Locate the cell with the specified text and output its [x, y] center coordinate. 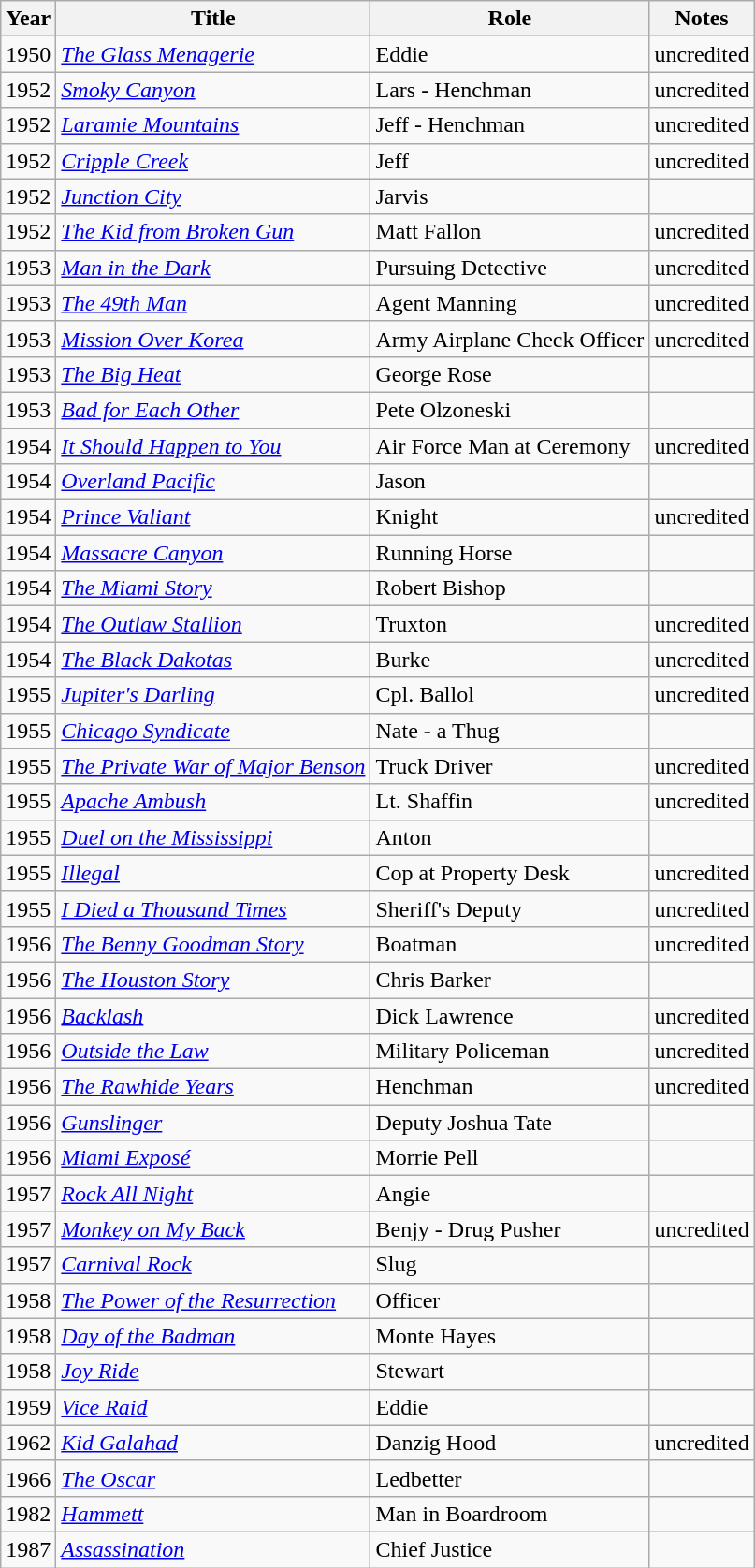
The Power of the Resurrection [213, 1300]
1966 [28, 1478]
Chris Barker [510, 980]
Junction City [213, 196]
Sheriff's Deputy [510, 908]
The Oscar [213, 1478]
Man in Boardroom [510, 1514]
Matt Fallon [510, 232]
Apache Ambush [213, 802]
Jeff [510, 161]
The Black Dakotas [213, 660]
Monte Hayes [510, 1336]
It Should Happen to You [213, 446]
Miami Exposé [213, 1158]
Jarvis [510, 196]
Illegal [213, 873]
Air Force Man at Ceremony [510, 446]
I Died a Thousand Times [213, 908]
The Private War of Major Benson [213, 766]
Outside the Law [213, 1052]
Officer [510, 1300]
Ledbetter [510, 1478]
Duel on the Mississippi [213, 837]
1962 [28, 1443]
Benjy - Drug Pusher [510, 1229]
Kid Galahad [213, 1443]
Morrie Pell [510, 1158]
Rock All Night [213, 1194]
The Miami Story [213, 588]
Monkey on My Back [213, 1229]
Nate - a Thug [510, 731]
Title [213, 19]
Henchman [510, 1087]
George Rose [510, 374]
Notes [702, 19]
Pete Olzoneski [510, 410]
Agent Manning [510, 303]
Cpl. Ballol [510, 695]
Jason [510, 482]
1950 [28, 54]
Laramie Mountains [213, 125]
Slug [510, 1265]
Vice Raid [213, 1407]
Robert Bishop [510, 588]
Hammett [213, 1514]
Smoky Canyon [213, 90]
1982 [28, 1514]
1959 [28, 1407]
Joy Ride [213, 1372]
The Kid from Broken Gun [213, 232]
Chicago Syndicate [213, 731]
Military Policeman [510, 1052]
Dick Lawrence [510, 1015]
Year [28, 19]
The Glass Menagerie [213, 54]
Jupiter's Darling [213, 695]
Danzig Hood [510, 1443]
The Houston Story [213, 980]
Prince Valiant [213, 517]
Burke [510, 660]
Jeff - Henchman [510, 125]
The 49th Man [213, 303]
Army Airplane Check Officer [510, 339]
Mission Over Korea [213, 339]
Anton [510, 837]
Knight [510, 517]
Bad for Each Other [213, 410]
Massacre Canyon [213, 553]
1987 [28, 1549]
Role [510, 19]
Truxton [510, 624]
Lars - Henchman [510, 90]
Chief Justice [510, 1549]
Day of the Badman [213, 1336]
The Rawhide Years [213, 1087]
Man in the Dark [213, 268]
Angie [510, 1194]
Boatman [510, 944]
The Outlaw Stallion [213, 624]
Pursuing Detective [510, 268]
The Benny Goodman Story [213, 944]
Assassination [213, 1549]
Overland Pacific [213, 482]
Truck Driver [510, 766]
Stewart [510, 1372]
Deputy Joshua Tate [510, 1123]
Gunslinger [213, 1123]
Lt. Shaffin [510, 802]
Running Horse [510, 553]
Backlash [213, 1015]
Carnival Rock [213, 1265]
The Big Heat [213, 374]
Cop at Property Desk [510, 873]
Cripple Creek [213, 161]
